Identify which cell holds the provided text, then report its [x, y] central coordinate. 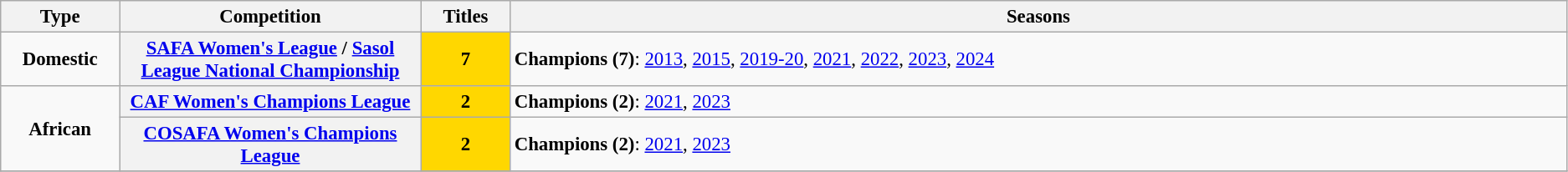
Champions (7): 2013, 2015, 2019-20, 2021, 2022, 2023, 2024 [1038, 60]
CAF Women's Champions League [271, 102]
Domestic [60, 60]
Competition [271, 17]
7 [465, 60]
Seasons [1038, 17]
COSAFA Women's Champions League [271, 145]
African [60, 129]
Type [60, 17]
SAFA Women's League / Sasol League National Championship [271, 60]
Titles [465, 17]
